From the cell containing the given text, extract its center point as (x, y) coordinate. 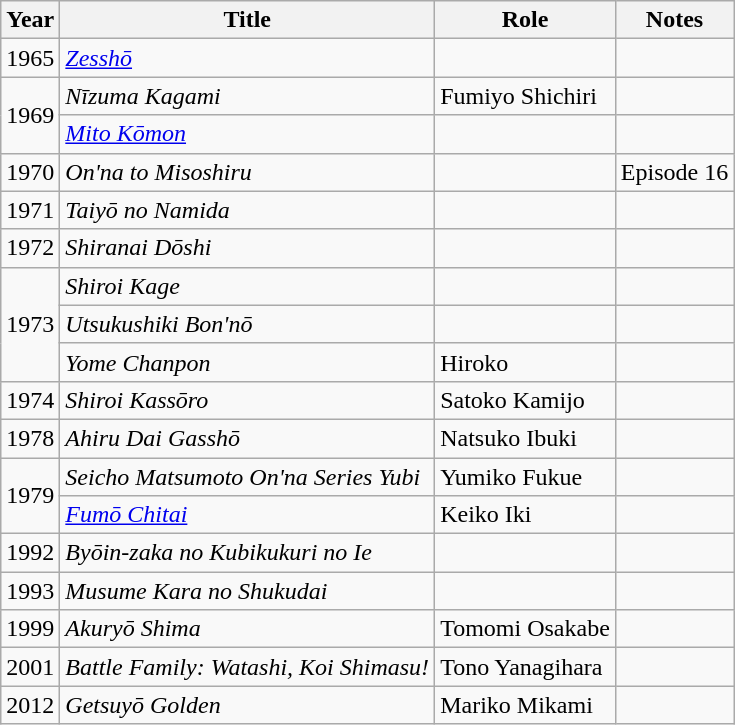
Musume Kara no Shukudai (248, 591)
Mito Kōmon (248, 134)
2001 (30, 667)
1992 (30, 553)
Shiroi Kage (248, 286)
1972 (30, 248)
Byōin-zaka no Kubikukuri no Ie (248, 553)
1973 (30, 324)
Natsuko Ibuki (526, 438)
1979 (30, 496)
Episode 16 (674, 172)
2012 (30, 705)
Fumō Chitai (248, 515)
Utsukushiki Bon'nō (248, 324)
Battle Family: Watashi, Koi Shimasu! (248, 667)
Seicho Matsumoto On'na Series Yubi (248, 477)
Yumiko Fukue (526, 477)
Satoko Kamijo (526, 400)
Mariko Mikami (526, 705)
1974 (30, 400)
1993 (30, 591)
Nīzuma Kagami (248, 96)
Hiroko (526, 362)
Keiko Iki (526, 515)
1970 (30, 172)
Year (30, 20)
Getsuyō Golden (248, 705)
Title (248, 20)
Akuryō Shima (248, 629)
Zesshō (248, 58)
Ahiru Dai Gasshō (248, 438)
Fumiyo Shichiri (526, 96)
1978 (30, 438)
Shiranai Dōshi (248, 248)
Taiyō no Namida (248, 210)
1965 (30, 58)
Role (526, 20)
Tomomi Osakabe (526, 629)
On'na to Misoshiru (248, 172)
Tono Yanagihara (526, 667)
Notes (674, 20)
1969 (30, 115)
Shiroi Kassōro (248, 400)
Yome Chanpon (248, 362)
1999 (30, 629)
1971 (30, 210)
